Search for the cell housing the specified text and yield its (X, Y) center coordinate. 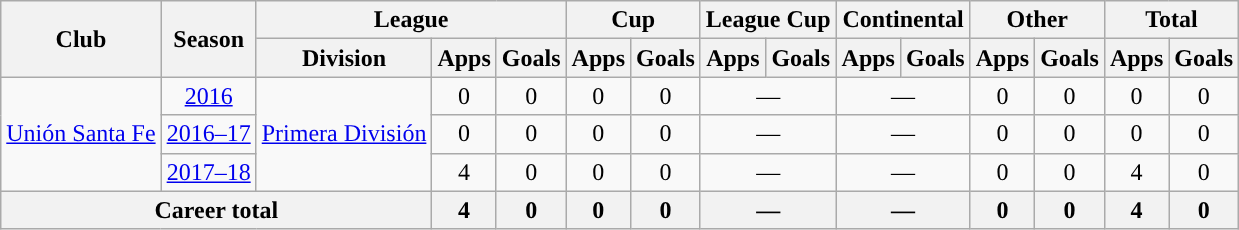
2016–17 (208, 134)
Club (81, 39)
Primera División (344, 134)
Continental (903, 20)
2016 (208, 96)
2017–18 (208, 172)
League (411, 20)
Total (1171, 20)
Other (1037, 20)
Cup (633, 20)
League Cup (768, 20)
Unión Santa Fe (81, 134)
Division (344, 58)
Career total (216, 210)
Season (208, 39)
